For the text-containing cell, return its midpoint in (x, y) coordinate format. 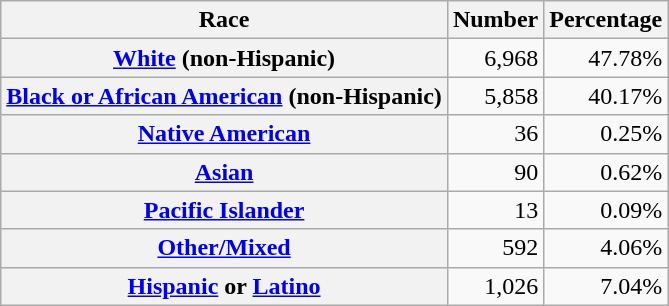
0.09% (606, 210)
7.04% (606, 286)
40.17% (606, 96)
Number (495, 20)
13 (495, 210)
5,858 (495, 96)
47.78% (606, 58)
Asian (224, 172)
0.25% (606, 134)
Native American (224, 134)
6,968 (495, 58)
Black or African American (non-Hispanic) (224, 96)
Pacific Islander (224, 210)
Percentage (606, 20)
90 (495, 172)
36 (495, 134)
592 (495, 248)
Race (224, 20)
Other/Mixed (224, 248)
1,026 (495, 286)
4.06% (606, 248)
0.62% (606, 172)
Hispanic or Latino (224, 286)
White (non-Hispanic) (224, 58)
